Identify which cell holds the provided text, then report its (x, y) central coordinate. 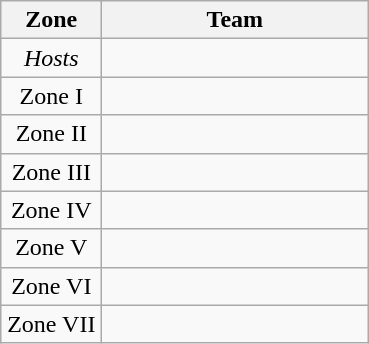
Zone III (52, 172)
Zone I (52, 96)
Zone IV (52, 210)
Zone II (52, 134)
Hosts (52, 58)
Zone VI (52, 286)
Team (235, 20)
Zone (52, 20)
Zone VII (52, 324)
Zone V (52, 248)
